Locate the cell with the specified text and output its (x, y) center coordinate. 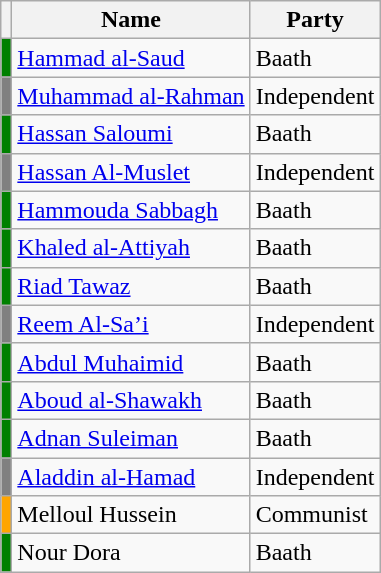
Hammouda Sabbagh (131, 210)
Adnan Suleiman (131, 438)
Name (131, 20)
Hassan Saloumi (131, 134)
Abdul Muhaimid (131, 362)
Aladdin al-Hamad (131, 477)
Khaled al-Attiyah (131, 248)
Nour Dora (131, 553)
Melloul Hussein (131, 515)
Hassan Al-Muslet (131, 172)
Aboud al-Shawakh (131, 400)
Muhammad al-Rahman (131, 96)
Communist (315, 515)
Riad Tawaz (131, 286)
Reem Al-Sa’i (131, 324)
Hammad al-Saud (131, 58)
Party (315, 20)
